For the text-containing cell, return its midpoint in [x, y] coordinate format. 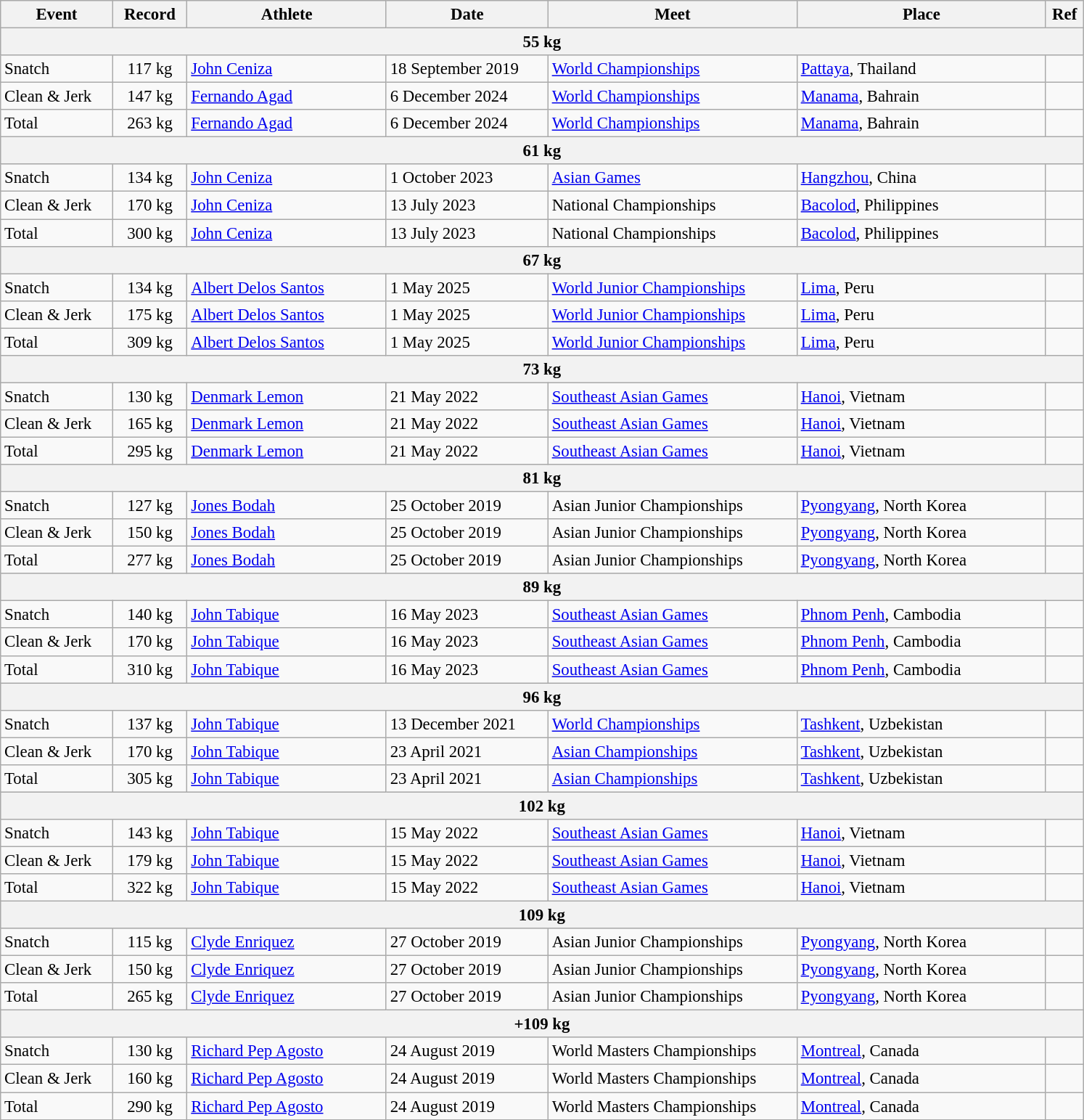
295 kg [149, 451]
Athlete [287, 15]
305 kg [149, 779]
179 kg [149, 860]
102 kg [542, 806]
1 October 2023 [467, 178]
55 kg [542, 42]
61 kg [542, 151]
18 September 2019 [467, 69]
89 kg [542, 587]
96 kg [542, 697]
Record [149, 15]
265 kg [149, 997]
Meet [672, 15]
277 kg [149, 560]
Event [57, 15]
Pattaya, Thailand [921, 69]
117 kg [149, 69]
300 kg [149, 233]
175 kg [149, 314]
Asian Games [672, 178]
+109 kg [542, 1024]
Date [467, 15]
109 kg [542, 915]
165 kg [149, 424]
73 kg [542, 369]
309 kg [149, 342]
13 December 2021 [467, 724]
290 kg [149, 1106]
322 kg [149, 888]
140 kg [149, 615]
81 kg [542, 478]
115 kg [149, 942]
310 kg [149, 669]
143 kg [149, 833]
Ref [1064, 15]
147 kg [149, 97]
Hangzhou, China [921, 178]
Place [921, 15]
160 kg [149, 1079]
127 kg [149, 506]
263 kg [149, 123]
67 kg [542, 260]
137 kg [149, 724]
